Capture the cell that displays the provided text and extract its [X, Y] central coordinate. 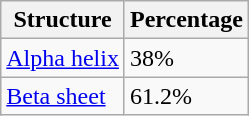
Alpha helix [63, 58]
Percentage [186, 20]
Beta sheet [63, 96]
61.2% [186, 96]
Structure [63, 20]
38% [186, 58]
